Detect which cell encompasses the target text, then output its (X, Y) center coordinate. 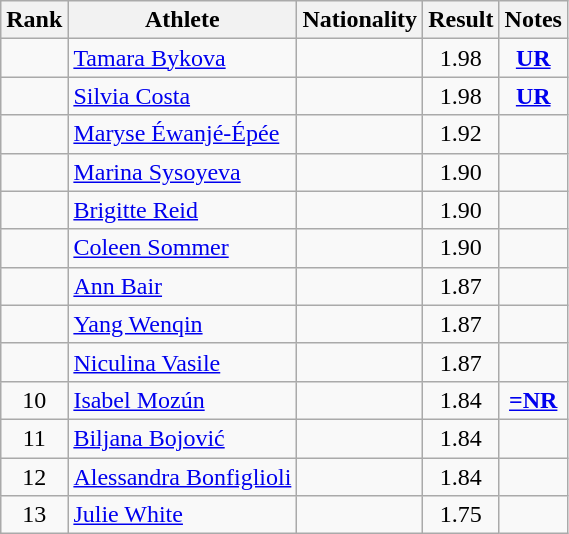
Brigitte Reid (182, 210)
Tamara Bykova (182, 58)
Biljana Bojović (182, 438)
11 (34, 438)
Result (461, 20)
Ann Bair (182, 286)
Alessandra Bonfiglioli (182, 477)
13 (34, 515)
1.92 (461, 134)
=NR (533, 400)
Rank (34, 20)
10 (34, 400)
1.75 (461, 515)
Coleen Sommer (182, 248)
12 (34, 477)
Yang Wenqin (182, 324)
Notes (533, 20)
Silvia Costa (182, 96)
Isabel Mozún (182, 400)
Maryse Éwanjé-Épée (182, 134)
Athlete (182, 20)
Niculina Vasile (182, 362)
Nationality (360, 20)
Marina Sysoyeva (182, 172)
Julie White (182, 515)
